Detect which cell encompasses the target text, then output its (x, y) center coordinate. 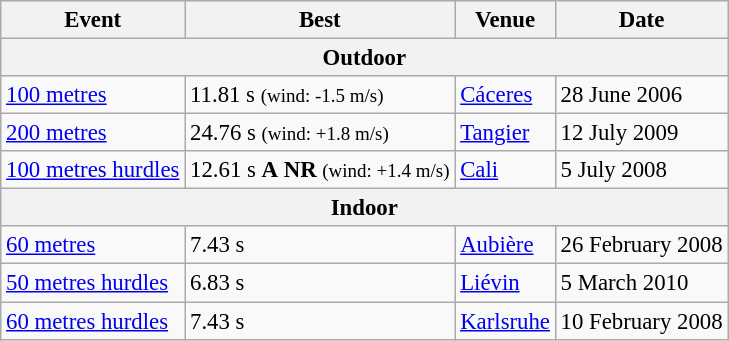
12 July 2009 (642, 133)
5 March 2010 (642, 283)
Best (320, 20)
5 July 2008 (642, 170)
100 metres hurdles (93, 170)
60 metres hurdles (93, 321)
6.83 s (320, 283)
28 June 2006 (642, 95)
Cali (505, 170)
10 February 2008 (642, 321)
Outdoor (364, 58)
100 metres (93, 95)
Tangier (505, 133)
60 metres (93, 245)
Event (93, 20)
Venue (505, 20)
Cáceres (505, 95)
26 February 2008 (642, 245)
Karlsruhe (505, 321)
11.81 s (wind: -1.5 m/s) (320, 95)
Aubière (505, 245)
Date (642, 20)
200 metres (93, 133)
Liévin (505, 283)
50 metres hurdles (93, 283)
24.76 s (wind: +1.8 m/s) (320, 133)
Indoor (364, 208)
12.61 s A NR (wind: +1.4 m/s) (320, 170)
